Capture the cell that displays the provided text and extract its (x, y) central coordinate. 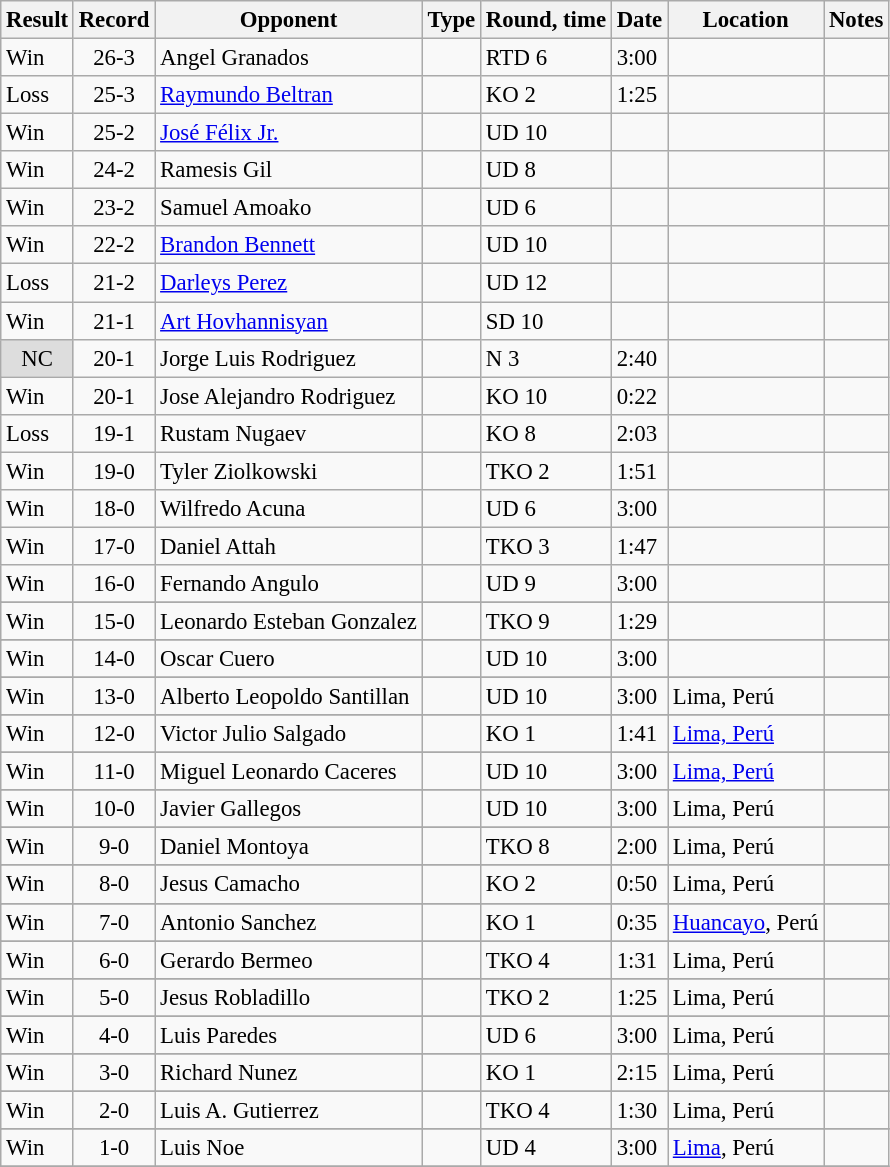
6-0 (114, 960)
UD 12 (546, 283)
Date (639, 20)
Angel Granados (288, 58)
Fernando Angulo (288, 584)
15-0 (114, 621)
10-0 (114, 809)
1:41 (639, 734)
26-3 (114, 58)
Huancayo, Perú (746, 922)
Wilfredo Acuna (288, 509)
Location (746, 20)
TKO 8 (546, 847)
Samuel Amoako (288, 208)
2:40 (639, 358)
9-0 (114, 847)
5-0 (114, 997)
NC (38, 358)
TKO 3 (546, 546)
Jesus Camacho (288, 885)
1:47 (639, 546)
Rustam Nugaev (288, 433)
25-2 (114, 133)
Daniel Montoya (288, 847)
Jesus Robladillo (288, 997)
Type (451, 20)
17-0 (114, 546)
N 3 (546, 358)
Notes (856, 20)
2:15 (639, 1073)
SD 10 (546, 321)
UD 9 (546, 584)
0:22 (639, 396)
Daniel Attah (288, 546)
Brandon Bennett (288, 245)
Victor Julio Salgado (288, 734)
22-2 (114, 245)
21-1 (114, 321)
3-0 (114, 1073)
25-3 (114, 95)
2:00 (639, 847)
Leonardo Esteban Gonzalez (288, 621)
Opponent (288, 20)
16-0 (114, 584)
UD 8 (546, 170)
Result (38, 20)
Raymundo Beltran (288, 95)
2:03 (639, 433)
1:29 (639, 621)
Luis Paredes (288, 1035)
4-0 (114, 1035)
0:35 (639, 922)
RTD 6 (546, 58)
Miguel Leonardo Caceres (288, 772)
13-0 (114, 697)
24-2 (114, 170)
23-2 (114, 208)
Darleys Perez (288, 283)
UD 4 (546, 1148)
José Félix Jr. (288, 133)
KO 8 (546, 433)
1:30 (639, 1110)
18-0 (114, 509)
12-0 (114, 734)
Record (114, 20)
Alberto Leopoldo Santillan (288, 697)
7-0 (114, 922)
KO 10 (546, 396)
Javier Gallegos (288, 809)
Jorge Luis Rodriguez (288, 358)
19-1 (114, 433)
2-0 (114, 1110)
21-2 (114, 283)
Luis A. Gutierrez (288, 1110)
Oscar Cuero (288, 659)
Round, time (546, 20)
8-0 (114, 885)
1-0 (114, 1148)
Jose Alejandro Rodriguez (288, 396)
11-0 (114, 772)
0:50 (639, 885)
Tyler Ziolkowski (288, 471)
1:51 (639, 471)
Gerardo Bermeo (288, 960)
Art Hovhannisyan (288, 321)
Ramesis Gil (288, 170)
19-0 (114, 471)
Antonio Sanchez (288, 922)
1:31 (639, 960)
Richard Nunez (288, 1073)
14-0 (114, 659)
Luis Noe (288, 1148)
TKO 9 (546, 621)
